Return (X, Y) of the center of cell containing provided text 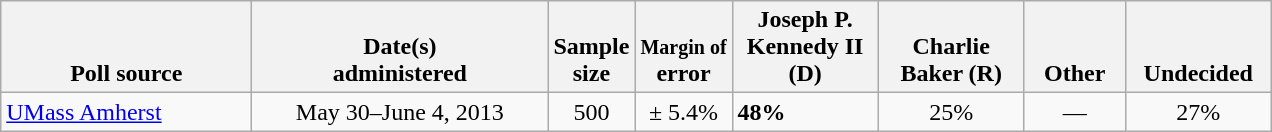
27% (1198, 112)
May 30–June 4, 2013 (400, 112)
Undecided (1198, 47)
Poll source (126, 47)
± 5.4% (684, 112)
Date(s)administered (400, 47)
48% (805, 112)
25% (951, 112)
500 (592, 112)
Other (1074, 47)
— (1074, 112)
Margin oferror (684, 47)
UMass Amherst (126, 112)
Samplesize (592, 47)
CharlieBaker (R) (951, 47)
Joseph P.Kennedy II (D) (805, 47)
